Provide the [X, Y] coordinate of the cell's center where the given text is located.  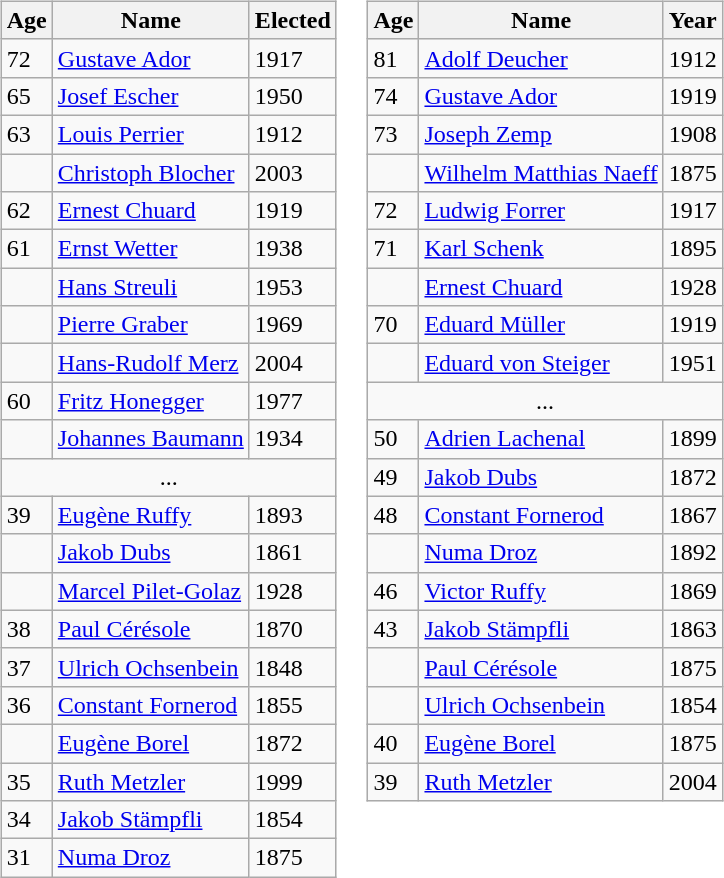
1934 [292, 439]
40 [394, 743]
48 [394, 515]
1977 [292, 401]
1969 [292, 325]
37 [26, 667]
70 [394, 325]
Hans-Rudolf Merz [150, 363]
1899 [692, 439]
Victor Ruffy [541, 591]
Ernst Wetter [150, 249]
Hans Streuli [150, 287]
35 [26, 781]
1863 [692, 629]
73 [394, 134]
Year [692, 20]
1938 [292, 249]
Josef Escher [150, 96]
Adolf Deucher [541, 58]
43 [394, 629]
60 [26, 401]
Louis Perrier [150, 134]
1950 [292, 96]
1848 [292, 667]
34 [26, 820]
46 [394, 591]
81 [394, 58]
65 [26, 96]
63 [26, 134]
74 [394, 96]
1869 [692, 591]
Johannes Baumann [150, 439]
1861 [292, 553]
1951 [692, 363]
1855 [292, 705]
1893 [292, 515]
Adrien Lachenal [541, 439]
Elected [292, 20]
Eduard Müller [541, 325]
61 [26, 249]
49 [394, 477]
38 [26, 629]
Christoph Blocher [150, 173]
Fritz Honegger [150, 401]
2003 [292, 173]
Eugène Ruffy [150, 515]
1867 [692, 515]
Wilhelm Matthias Naeff [541, 173]
31 [26, 858]
71 [394, 249]
1895 [692, 249]
Karl Schenk [541, 249]
Marcel Pilet-Golaz [150, 591]
Ludwig Forrer [541, 211]
1908 [692, 134]
36 [26, 705]
1892 [692, 553]
Pierre Graber [150, 325]
1870 [292, 629]
1953 [292, 287]
Eduard von Steiger [541, 363]
1999 [292, 781]
Joseph Zemp [541, 134]
62 [26, 211]
50 [394, 439]
